Identify which cell holds the provided text, then report its (x, y) central coordinate. 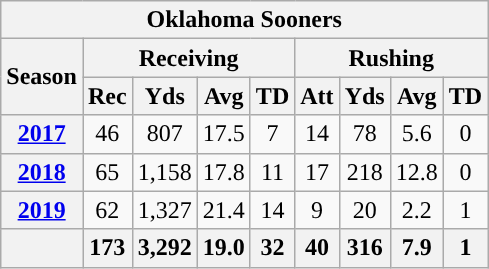
17 (317, 172)
40 (317, 248)
2018 (42, 172)
7 (272, 134)
1,327 (164, 210)
46 (107, 134)
Rushing (392, 58)
218 (364, 172)
Season (42, 77)
32 (272, 248)
1,158 (164, 172)
78 (364, 134)
65 (107, 172)
807 (164, 134)
21.4 (224, 210)
5.6 (416, 134)
2.2 (416, 210)
20 (364, 210)
Oklahoma Sooners (244, 20)
17.5 (224, 134)
62 (107, 210)
Att (317, 96)
3,292 (164, 248)
12.8 (416, 172)
2017 (42, 134)
11 (272, 172)
7.9 (416, 248)
2019 (42, 210)
173 (107, 248)
Rec (107, 96)
316 (364, 248)
Receiving (188, 58)
9 (317, 210)
19.0 (224, 248)
17.8 (224, 172)
